Pinpoint the cell where the given text exists, returning its (X, Y) midpoint coordinate. 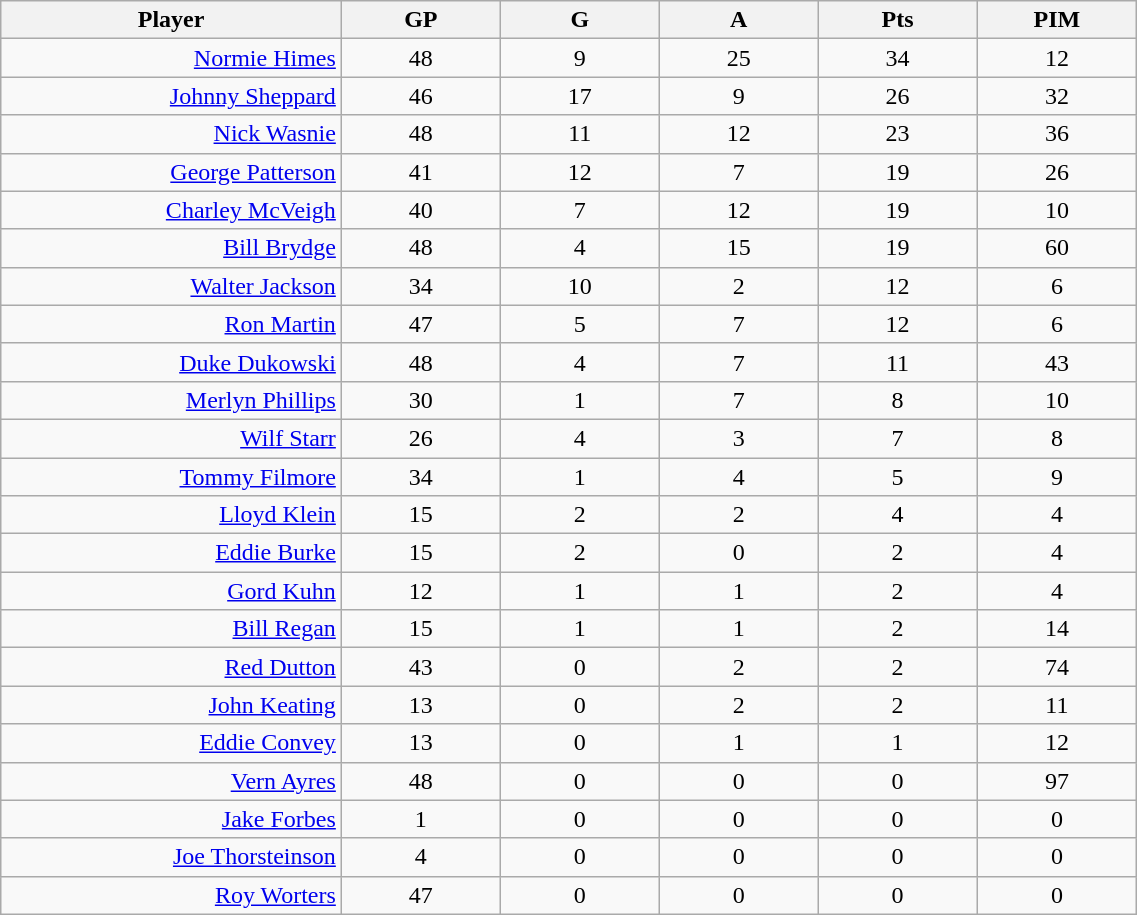
Walter Jackson (172, 286)
41 (420, 172)
Duke Dukowski (172, 362)
George Patterson (172, 172)
A (738, 20)
74 (1057, 667)
30 (420, 400)
Pts (898, 20)
14 (1057, 629)
Vern Ayres (172, 781)
46 (420, 96)
Red Dutton (172, 667)
Roy Worters (172, 895)
Gord Kuhn (172, 591)
GP (420, 20)
Joe Thorsteinson (172, 857)
Wilf Starr (172, 438)
3 (738, 438)
Bill Regan (172, 629)
Jake Forbes (172, 819)
40 (420, 210)
Eddie Burke (172, 553)
Johnny Sheppard (172, 96)
Lloyd Klein (172, 515)
36 (1057, 134)
Ron Martin (172, 324)
23 (898, 134)
60 (1057, 248)
Player (172, 20)
G (580, 20)
Bill Brydge (172, 248)
Tommy Filmore (172, 477)
32 (1057, 96)
Charley McVeigh (172, 210)
Normie Himes (172, 58)
97 (1057, 781)
Nick Wasnie (172, 134)
John Keating (172, 705)
25 (738, 58)
PIM (1057, 20)
17 (580, 96)
Eddie Convey (172, 743)
Merlyn Phillips (172, 400)
